Capture the cell that displays the provided text and extract its [x, y] central coordinate. 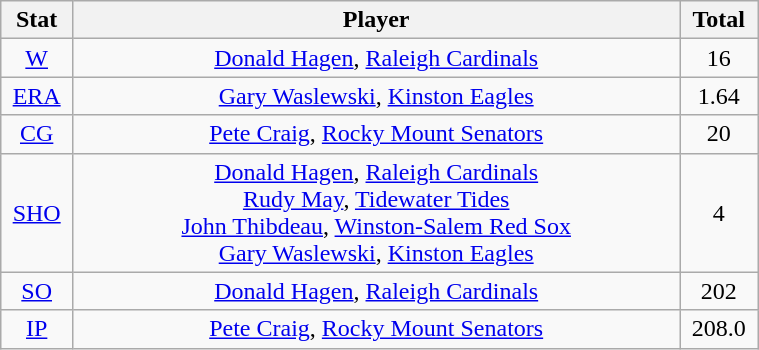
208.0 [719, 329]
Donald Hagen, Raleigh Cardinals Rudy May, Tidewater Tides John Thibdeau, Winston-Salem Red Sox Gary Waslewski, Kinston Eagles [376, 212]
Total [719, 20]
ERA [37, 96]
Gary Waslewski, Kinston Eagles [376, 96]
16 [719, 58]
SHO [37, 212]
SO [37, 291]
Player [376, 20]
W [37, 58]
202 [719, 291]
CG [37, 134]
IP [37, 329]
4 [719, 212]
20 [719, 134]
Stat [37, 20]
1.64 [719, 96]
